From the cell containing the given text, extract its center point as [X, Y] coordinate. 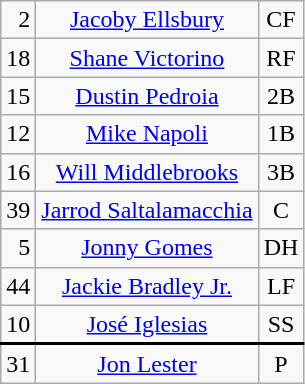
Will Middlebrooks [147, 172]
15 [18, 96]
44 [18, 286]
12 [18, 134]
Jarrod Saltalamacchia [147, 210]
LF [281, 286]
Jackie Bradley Jr. [147, 286]
1B [281, 134]
RF [281, 58]
3B [281, 172]
José Iglesias [147, 324]
Shane Victorino [147, 58]
C [281, 210]
18 [18, 58]
10 [18, 324]
DH [281, 248]
39 [18, 210]
Jon Lester [147, 364]
CF [281, 20]
SS [281, 324]
Jacoby Ellsbury [147, 20]
Mike Napoli [147, 134]
2 [18, 20]
31 [18, 364]
5 [18, 248]
Dustin Pedroia [147, 96]
Jonny Gomes [147, 248]
16 [18, 172]
P [281, 364]
2B [281, 96]
